Capture the cell that displays the provided text and extract its (X, Y) central coordinate. 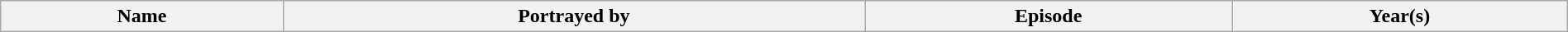
Name (142, 16)
Year(s) (1400, 16)
Episode (1049, 16)
Portrayed by (574, 16)
